Provide the (X, Y) coordinate of the cell's center where the given text is located.  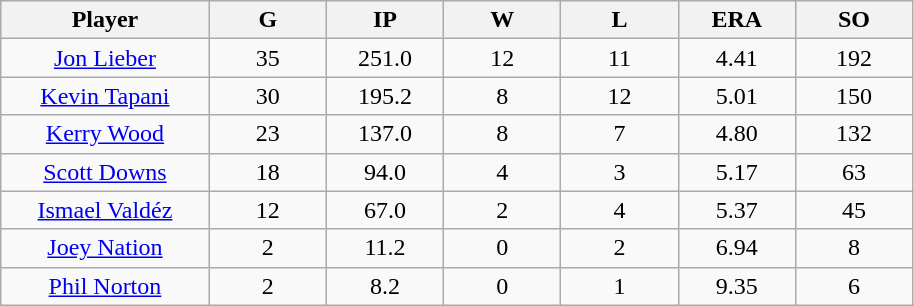
1 (620, 286)
63 (854, 172)
94.0 (384, 172)
5.37 (736, 210)
Scott Downs (105, 172)
67.0 (384, 210)
Phil Norton (105, 286)
23 (268, 134)
11.2 (384, 248)
Joey Nation (105, 248)
G (268, 20)
W (502, 20)
Ismael Valdéz (105, 210)
150 (854, 96)
5.17 (736, 172)
Kerry Wood (105, 134)
Jon Lieber (105, 58)
45 (854, 210)
4.80 (736, 134)
132 (854, 134)
35 (268, 58)
5.01 (736, 96)
7 (620, 134)
192 (854, 58)
Player (105, 20)
137.0 (384, 134)
195.2 (384, 96)
IP (384, 20)
30 (268, 96)
9.35 (736, 286)
Kevin Tapani (105, 96)
18 (268, 172)
3 (620, 172)
8.2 (384, 286)
6 (854, 286)
SO (854, 20)
6.94 (736, 248)
L (620, 20)
ERA (736, 20)
4.41 (736, 58)
11 (620, 58)
251.0 (384, 58)
